Return (x, y) of the center of cell containing provided text 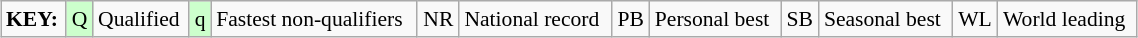
National record (535, 19)
Q (80, 19)
Seasonal best (886, 19)
World leading (1068, 19)
q (200, 19)
Personal best (716, 19)
Fastest non-qualifiers (314, 19)
SB (799, 19)
WL (975, 19)
KEY: (34, 19)
Qualified (141, 19)
NR (438, 19)
PB (630, 19)
